Output the [x, y] coordinate of the center of the cell containing the given text.  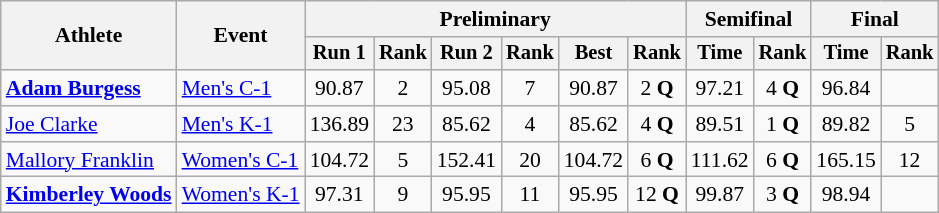
Athlete [89, 36]
Adam Burgess [89, 88]
4 [530, 124]
Semifinal [748, 19]
97.31 [340, 195]
99.87 [720, 195]
Best [594, 54]
7 [530, 88]
Final [874, 19]
Kimberley Woods [89, 195]
Preliminary [496, 19]
Run 2 [466, 54]
Women's C-1 [241, 160]
98.94 [846, 195]
12 Q [657, 195]
Men's K-1 [241, 124]
Joe Clarke [89, 124]
11 [530, 195]
Run 1 [340, 54]
111.62 [720, 160]
Women's K-1 [241, 195]
Event [241, 36]
96.84 [846, 88]
97.21 [720, 88]
Men's C-1 [241, 88]
89.51 [720, 124]
3 Q [783, 195]
20 [530, 160]
23 [403, 124]
1 Q [783, 124]
89.82 [846, 124]
9 [403, 195]
165.15 [846, 160]
152.41 [466, 160]
Mallory Franklin [89, 160]
95.08 [466, 88]
2 [403, 88]
2 Q [657, 88]
136.89 [340, 124]
12 [910, 160]
